From the cell containing the given text, extract its center point as [x, y] coordinate. 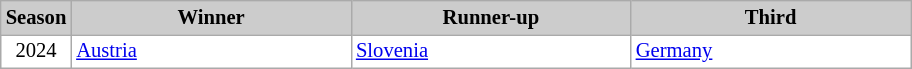
Third [771, 17]
2024 [36, 51]
Runner-up [491, 17]
Slovenia [491, 51]
Season [36, 17]
Germany [771, 51]
Winner [211, 17]
Austria [211, 51]
